Search for the cell housing the specified text and yield its [x, y] center coordinate. 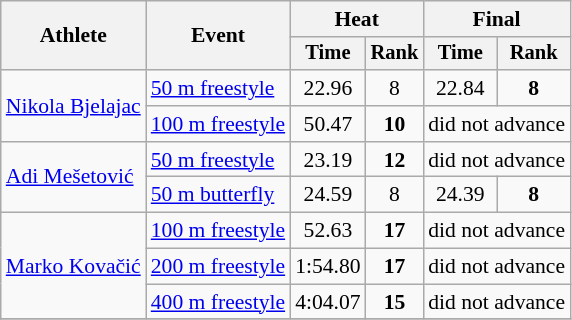
50.47 [328, 124]
12 [395, 160]
24.59 [328, 195]
15 [395, 302]
Final [496, 19]
50 m butterfly [218, 195]
400 m freestyle [218, 302]
24.39 [460, 195]
22.96 [328, 88]
52.63 [328, 231]
22.84 [460, 88]
Marko Kovačić [74, 266]
Event [218, 36]
Athlete [74, 36]
200 m freestyle [218, 267]
1:54.80 [328, 267]
Adi Mešetović [74, 178]
10 [395, 124]
4:04.07 [328, 302]
23.19 [328, 160]
Heat [356, 19]
Nikola Bjelajac [74, 106]
